Determine the [X, Y] coordinate at the center of the cell enclosing the given text.  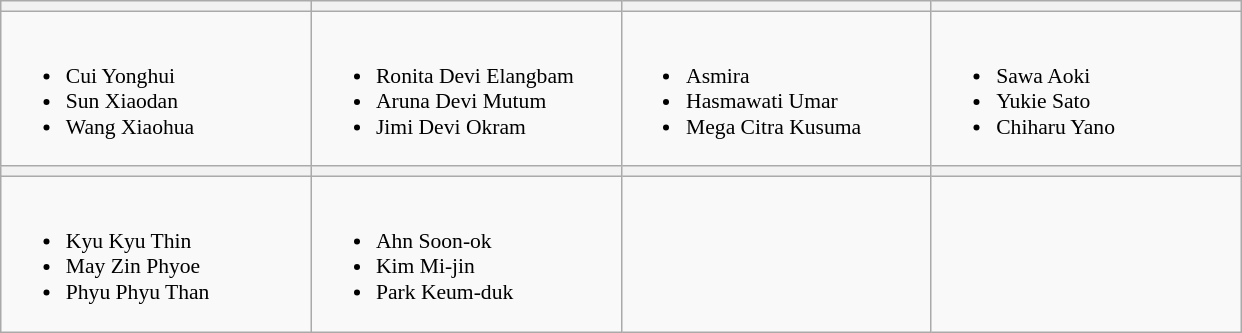
Sawa AokiYukie SatoChiharu Yano [1086, 88]
Kyu Kyu ThinMay Zin PhyoePhyu Phyu Than [156, 254]
Ronita Devi ElangbamAruna Devi MutumJimi Devi Okram [466, 88]
Ahn Soon-okKim Mi-jinPark Keum-duk [466, 254]
Cui YonghuiSun XiaodanWang Xiaohua [156, 88]
AsmiraHasmawati UmarMega Citra Kusuma [776, 88]
